Determine the [x, y] coordinate at the center of the cell enclosing the given text.  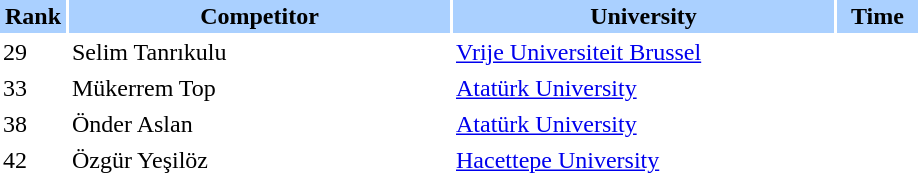
Önder Aslan [260, 124]
Selim Tanrıkulu [260, 52]
Competitor [260, 16]
University [644, 16]
Rank [33, 16]
Vrije Universiteit Brussel [644, 52]
Mükerrem Top [260, 88]
Time [878, 16]
33 [33, 88]
38 [33, 124]
29 [33, 52]
